Provide the (x, y) coordinate of the cell's center where the given text is located.  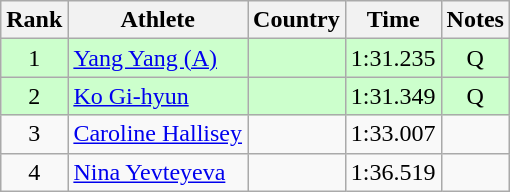
Country (297, 20)
Ko Gi-hyun (158, 96)
Athlete (158, 20)
4 (34, 172)
1:36.519 (393, 172)
Nina Yevteyeva (158, 172)
Rank (34, 20)
1:31.349 (393, 96)
2 (34, 96)
1 (34, 58)
Yang Yang (A) (158, 58)
Time (393, 20)
Notes (475, 20)
3 (34, 134)
Caroline Hallisey (158, 134)
1:33.007 (393, 134)
1:31.235 (393, 58)
